Provide the (X, Y) coordinate of the cell's center where the given text is located.  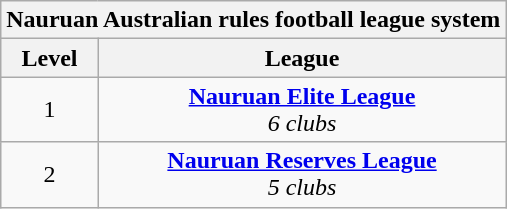
Level (50, 58)
Nauruan Elite League6 clubs (302, 110)
Nauruan Reserves League5 clubs (302, 174)
2 (50, 174)
Nauruan Australian rules football league system (254, 20)
League (302, 58)
1 (50, 110)
